For the text-containing cell, return its midpoint in [X, Y] coordinate format. 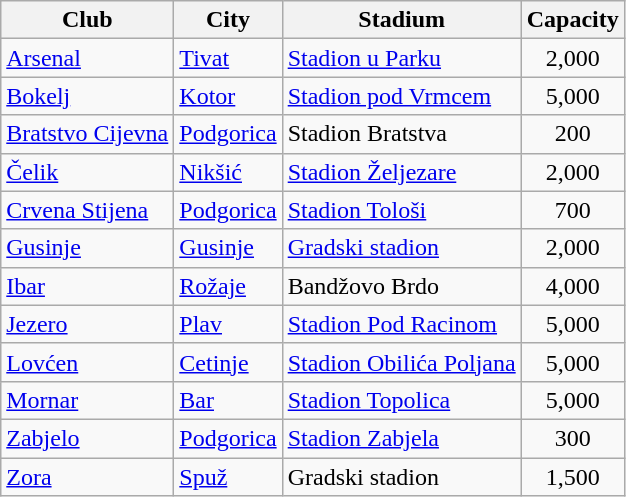
Arsenal [88, 58]
Nikšić [228, 172]
Tivat [228, 58]
Čelik [88, 172]
Bratstvo Cijevna [88, 134]
300 [572, 438]
Lovćen [88, 362]
Stadion Tološi [402, 210]
Stadion Bratstva [402, 134]
Bandžovo Brdo [402, 286]
Mornar [88, 400]
Stadion u Parku [402, 58]
Stadion Topolica [402, 400]
Stadium [402, 20]
Plav [228, 324]
City [228, 20]
Club [88, 20]
Ibar [88, 286]
Stadion Zabjela [402, 438]
4,000 [572, 286]
Bokelj [88, 96]
Bar [228, 400]
Stadion pod Vrmcem [402, 96]
Stadion Obilića Poljana [402, 362]
Jezero [88, 324]
Spuž [228, 477]
700 [572, 210]
Capacity [572, 20]
Kotor [228, 96]
Zabjelo [88, 438]
Stadion Željezare [402, 172]
Crvena Stijena [88, 210]
Zora [88, 477]
200 [572, 134]
Cetinje [228, 362]
Stadion Pod Racinom [402, 324]
1,500 [572, 477]
Rožaje [228, 286]
